Output the [X, Y] coordinate of the center of the cell containing the given text.  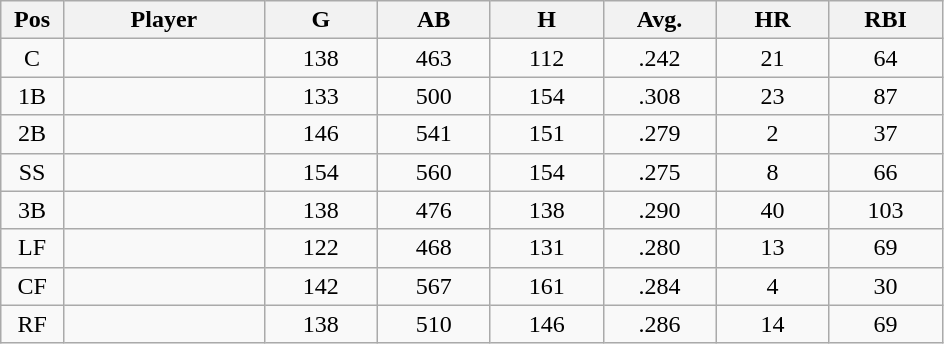
C [32, 58]
23 [772, 96]
SS [32, 172]
500 [434, 96]
4 [772, 286]
161 [546, 286]
142 [320, 286]
AB [434, 20]
131 [546, 248]
8 [772, 172]
476 [434, 210]
2 [772, 134]
HR [772, 20]
87 [886, 96]
G [320, 20]
133 [320, 96]
.279 [660, 134]
14 [772, 324]
30 [886, 286]
RF [32, 324]
40 [772, 210]
.284 [660, 286]
.308 [660, 96]
103 [886, 210]
.286 [660, 324]
2B [32, 134]
66 [886, 172]
1B [32, 96]
151 [546, 134]
560 [434, 172]
112 [546, 58]
.242 [660, 58]
37 [886, 134]
Pos [32, 20]
541 [434, 134]
463 [434, 58]
3B [32, 210]
13 [772, 248]
Avg. [660, 20]
64 [886, 58]
CF [32, 286]
.275 [660, 172]
.280 [660, 248]
21 [772, 58]
122 [320, 248]
.290 [660, 210]
510 [434, 324]
LF [32, 248]
RBI [886, 20]
468 [434, 248]
567 [434, 286]
Player [164, 20]
H [546, 20]
